Extract the (x, y) coordinate from the center of the cell holding the provided text.  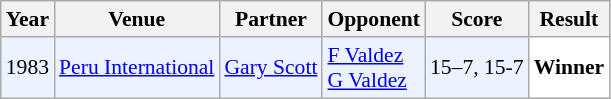
15–7, 15-7 (477, 68)
Result (570, 19)
Year (28, 19)
1983 (28, 68)
Opponent (374, 19)
Winner (570, 68)
F Valdez G Valdez (374, 68)
Gary Scott (270, 68)
Score (477, 19)
Venue (136, 19)
Peru International (136, 68)
Partner (270, 19)
